Detect which cell encompasses the target text, then output its (X, Y) center coordinate. 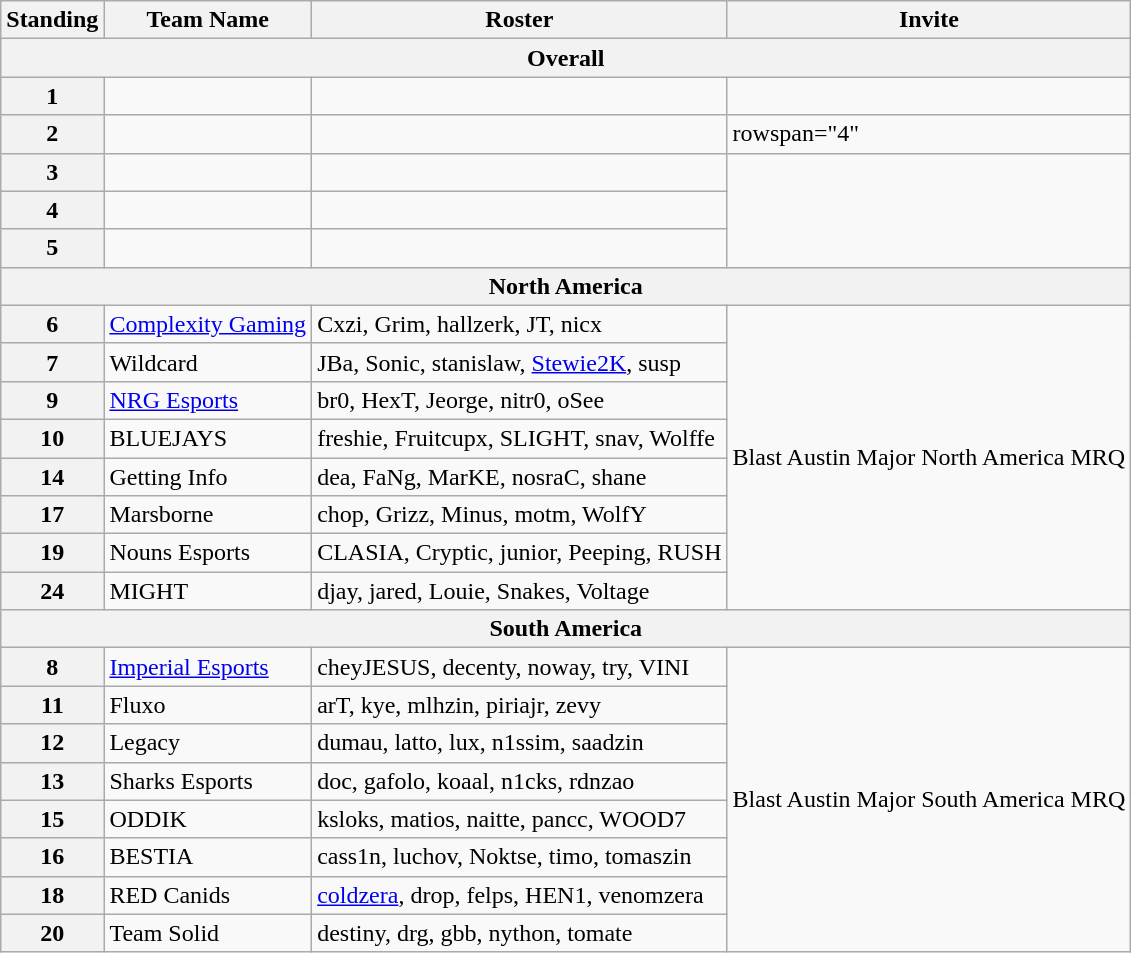
4 (52, 210)
Team Name (208, 20)
1 (52, 96)
Cxzi, Grim, hallzerk, JT, nicx (520, 324)
24 (52, 591)
dumau, latto, lux, n1ssim, saadzin (520, 743)
7 (52, 362)
rowspan="4" (929, 134)
MIGHT (208, 591)
South America (566, 629)
cheyJESUS, decenty, noway, try, VINI (520, 667)
Roster (520, 20)
JBa, Sonic, stanislaw, Stewie2K, susp (520, 362)
BLUEJAYS (208, 438)
Getting Info (208, 477)
coldzera, drop, felps, HEN1, venomzera (520, 895)
2 (52, 134)
ksloks, matios, naitte, pancc, WOOD7 (520, 819)
18 (52, 895)
cass1n, luchov, Noktse, timo, tomaszin (520, 857)
Standing (52, 20)
Imperial Esports (208, 667)
arT, kye, mlhzin, piriajr, zevy (520, 705)
ODDIK (208, 819)
Team Solid (208, 933)
dea, FaNg, MarKE, nosraC, shane (520, 477)
Nouns Esports (208, 553)
BESTIA (208, 857)
Sharks Esports (208, 781)
17 (52, 515)
NRG Esports (208, 400)
Legacy (208, 743)
Blast Austin Major North America MRQ (929, 457)
11 (52, 705)
djay, jared, Louie, Snakes, Voltage (520, 591)
14 (52, 477)
destiny, drg, gbb, nython, tomate (520, 933)
Complexity Gaming (208, 324)
Overall (566, 58)
br0, HexT, Jeorge, nitr0, oSee (520, 400)
Marsborne (208, 515)
8 (52, 667)
North America (566, 286)
13 (52, 781)
chop, Grizz, Minus, motm, WolfY (520, 515)
RED Canids (208, 895)
doc, gafolo, koaal, n1cks, rdnzao (520, 781)
CLASIA, Cryptic, junior, Peeping, RUSH (520, 553)
19 (52, 553)
12 (52, 743)
9 (52, 400)
6 (52, 324)
freshie, Fruitcupx, SLIGHT, snav, Wolffe (520, 438)
16 (52, 857)
Fluxo (208, 705)
Blast Austin Major South America MRQ (929, 800)
5 (52, 248)
3 (52, 172)
20 (52, 933)
Wildcard (208, 362)
10 (52, 438)
Invite (929, 20)
15 (52, 819)
